Detect which cell encompasses the target text, then output its [X, Y] center coordinate. 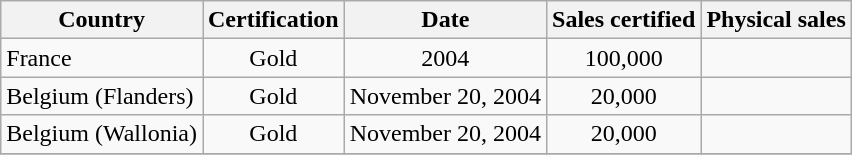
Belgium (Flanders) [102, 96]
Date [445, 20]
Country [102, 20]
2004 [445, 58]
Belgium (Wallonia) [102, 134]
Certification [273, 20]
100,000 [624, 58]
Sales certified [624, 20]
Physical sales [776, 20]
France [102, 58]
